From the cell containing the given text, extract its center point as [X, Y] coordinate. 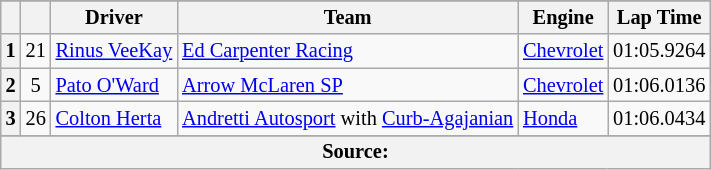
Honda [563, 118]
Colton Herta [114, 118]
Pato O'Ward [114, 85]
01:05.9264 [659, 51]
01:06.0434 [659, 118]
Andretti Autosport with Curb-Agajanian [348, 118]
Ed Carpenter Racing [348, 51]
5 [36, 85]
Driver [114, 17]
Source: [356, 152]
21 [36, 51]
2 [11, 85]
01:06.0136 [659, 85]
1 [11, 51]
Team [348, 17]
Lap Time [659, 17]
Arrow McLaren SP [348, 85]
Engine [563, 17]
26 [36, 118]
3 [11, 118]
Rinus VeeKay [114, 51]
